Return (X, Y) of the center of cell containing provided text 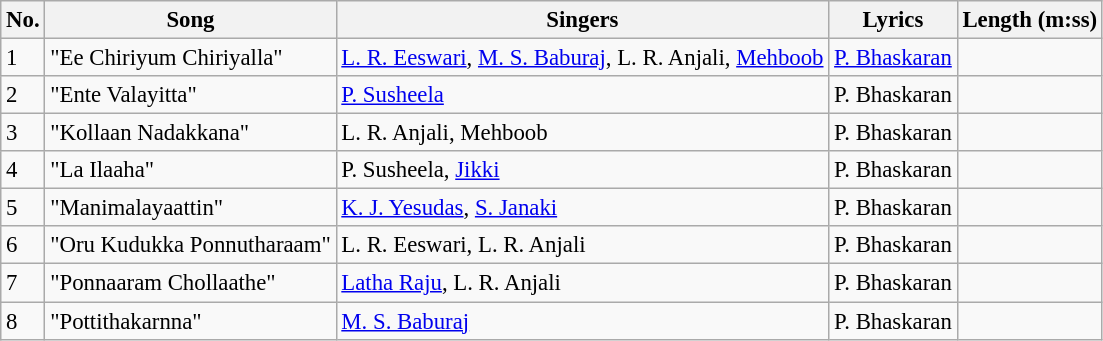
K. J. Yesudas, S. Janaki (582, 208)
P. Susheela (582, 95)
No. (23, 20)
"Ponnaaram Chollaathe" (190, 283)
"Pottithakarnna" (190, 321)
4 (23, 170)
L. R. Eeswari, M. S. Baburaj, L. R. Anjali, Mehboob (582, 58)
P. Susheela, Jikki (582, 170)
Length (m:ss) (1030, 20)
"La Ilaaha" (190, 170)
1 (23, 58)
"Ente Valayitta" (190, 95)
8 (23, 321)
Lyrics (893, 20)
Song (190, 20)
"Ee Chiriyum Chiriyalla" (190, 58)
3 (23, 133)
5 (23, 208)
"Kollaan Nadakkana" (190, 133)
L. R. Anjali, Mehboob (582, 133)
Latha Raju, L. R. Anjali (582, 283)
2 (23, 95)
"Manimalayaattin" (190, 208)
7 (23, 283)
L. R. Eeswari, L. R. Anjali (582, 245)
6 (23, 245)
Singers (582, 20)
M. S. Baburaj (582, 321)
"Oru Kudukka Ponnutharaam" (190, 245)
